Detect which cell encompasses the target text, then output its (X, Y) center coordinate. 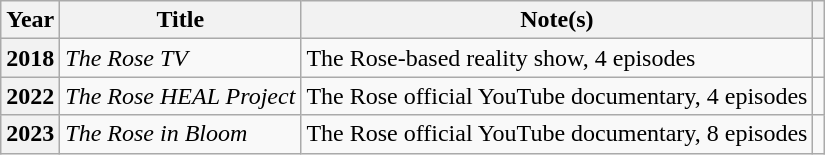
The Rose TV (180, 58)
The Rose in Bloom (180, 134)
Note(s) (557, 20)
2023 (30, 134)
2018 (30, 58)
The Rose-based reality show, 4 episodes (557, 58)
Title (180, 20)
The Rose HEAL Project (180, 96)
The Rose official YouTube documentary, 8 episodes (557, 134)
2022 (30, 96)
Year (30, 20)
The Rose official YouTube documentary, 4 episodes (557, 96)
